Determine the [X, Y] coordinate at the center of the cell enclosing the given text.  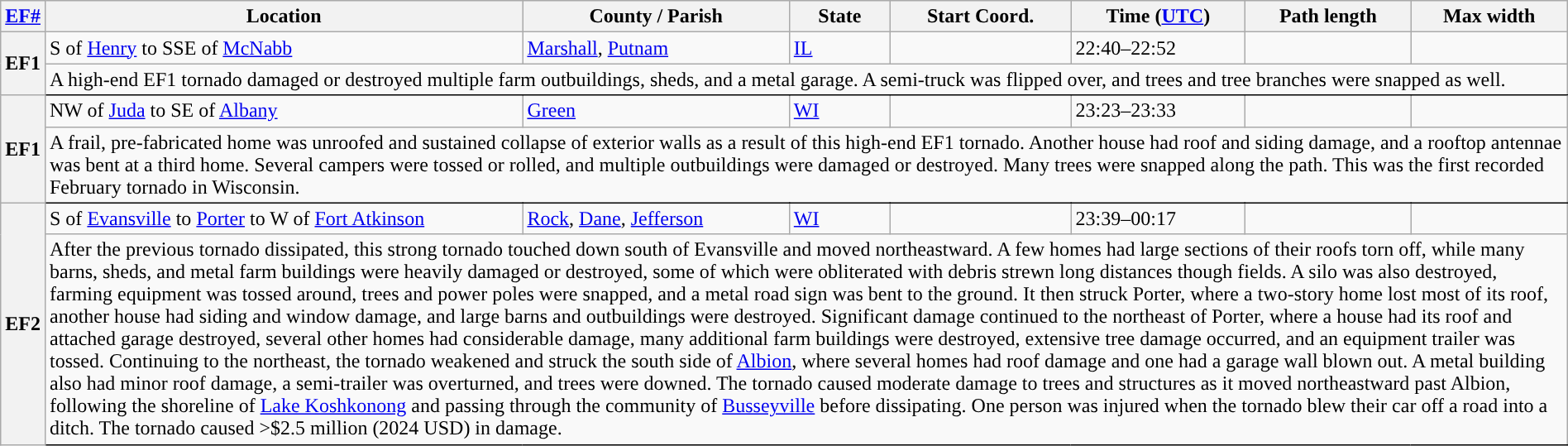
NW of Juda to SE of Albany [283, 111]
Path length [1328, 17]
23:23–23:33 [1158, 111]
S of Evansville to Porter to W of Fort Atkinson [283, 218]
Location [283, 17]
County / Parish [656, 17]
EF2 [23, 324]
Start Coord. [981, 17]
22:40–22:52 [1158, 48]
S of Henry to SSE of McNabb [283, 48]
Max width [1489, 17]
Green [656, 111]
Rock, Dane, Jefferson [656, 218]
Time (UTC) [1158, 17]
Marshall, Putnam [656, 48]
State [839, 17]
EF# [23, 17]
IL [839, 48]
23:39–00:17 [1158, 218]
